Output the (X, Y) coordinate of the center of the cell containing the given text.  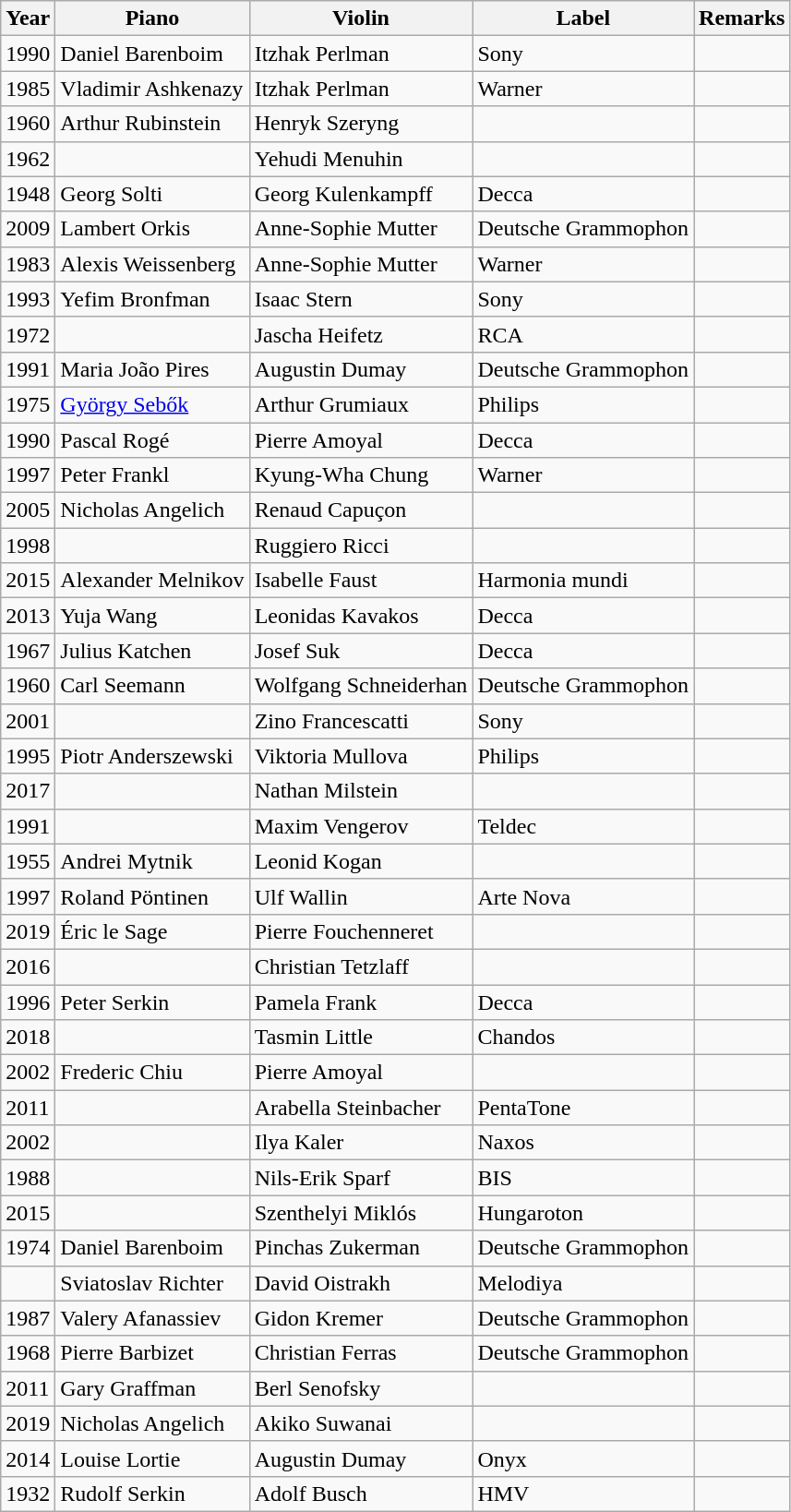
2018 (28, 1038)
Yuja Wang (152, 616)
2017 (28, 791)
Valery Afanassiev (152, 1318)
Peter Serkin (152, 1002)
1955 (28, 861)
Isabelle Faust (361, 581)
Henryk Szeryng (361, 124)
Ruggiero Ricci (361, 546)
Ilya Kaler (361, 1143)
Alexander Melnikov (152, 581)
PentaTone (583, 1108)
Pinchas Zukerman (361, 1248)
Violin (361, 18)
Josef Suk (361, 651)
Berl Senofsky (361, 1388)
Leonidas Kavakos (361, 616)
1996 (28, 1002)
1975 (28, 404)
Onyx (583, 1458)
Jascha Heifetz (361, 334)
Yefim Bronfman (152, 299)
Piotr Anderszewski (152, 756)
Zino Francescatti (361, 721)
Gidon Kremer (361, 1318)
1932 (28, 1494)
1988 (28, 1178)
Naxos (583, 1143)
2005 (28, 510)
Vladimir Ashkenazy (152, 89)
Kyung-Wha Chung (361, 475)
Viktoria Mullova (361, 756)
Ulf Wallin (361, 896)
Rudolf Serkin (152, 1494)
Pascal Rogé (152, 440)
Gary Graffman (152, 1388)
Yehudi Menuhin (361, 159)
Carl Seemann (152, 686)
Piano (152, 18)
2013 (28, 616)
1948 (28, 194)
Arte Nova (583, 896)
Sviatoslav Richter (152, 1283)
Christian Tetzlaff (361, 966)
Arthur Rubinstein (152, 124)
2016 (28, 966)
Alexis Weissenberg (152, 264)
Renaud Capuçon (361, 510)
2009 (28, 229)
2001 (28, 721)
Melodiya (583, 1283)
Pierre Fouchenneret (361, 931)
Harmonia mundi (583, 581)
Lambert Orkis (152, 229)
Szenthelyi Miklós (361, 1213)
Teldec (583, 826)
Christian Ferras (361, 1353)
Chandos (583, 1038)
HMV (583, 1494)
Georg Kulenkampff (361, 194)
Akiko Suwanai (361, 1423)
Maxim Vengerov (361, 826)
1993 (28, 299)
Pamela Frank (361, 1002)
Leonid Kogan (361, 861)
1974 (28, 1248)
Peter Frankl (152, 475)
2014 (28, 1458)
Adolf Busch (361, 1494)
Andrei Mytnik (152, 861)
RCA (583, 334)
1987 (28, 1318)
1962 (28, 159)
Isaac Stern (361, 299)
Nathan Milstein (361, 791)
Pierre Barbizet (152, 1353)
Frederic Chiu (152, 1073)
Éric le Sage (152, 931)
1972 (28, 334)
1983 (28, 264)
Louise Lortie (152, 1458)
Hungaroton (583, 1213)
Remarks (742, 18)
Roland Pöntinen (152, 896)
Year (28, 18)
1998 (28, 546)
Arabella Steinbacher (361, 1108)
1968 (28, 1353)
1985 (28, 89)
BIS (583, 1178)
Julius Katchen (152, 651)
György Sebők (152, 404)
Nils-Erik Sparf (361, 1178)
Wolfgang Schneiderhan (361, 686)
Tasmin Little (361, 1038)
Arthur Grumiaux (361, 404)
Maria João Pires (152, 369)
David Oistrakh (361, 1283)
Georg Solti (152, 194)
1967 (28, 651)
1995 (28, 756)
Label (583, 18)
